Identify which cell holds the provided text, then report its (X, Y) central coordinate. 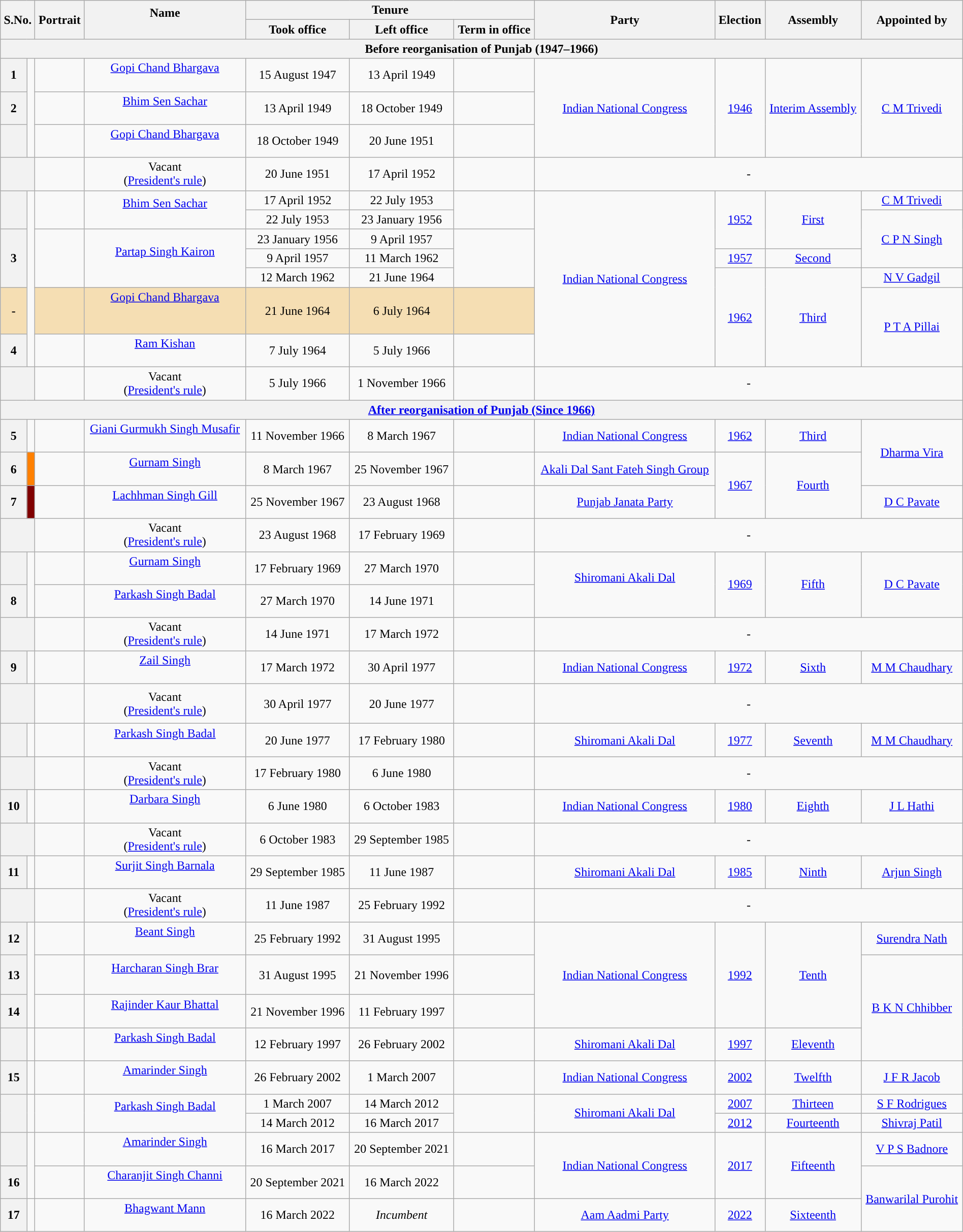
11 March 1962 (401, 258)
Rajinder Kaur Bhattal (165, 1012)
15 August 1947 (298, 75)
Election (741, 20)
Dharma Vira (912, 452)
Thirteen (813, 1104)
N V Gadgil (912, 277)
Fifth (813, 585)
2002 (741, 1078)
11 (14, 872)
2007 (741, 1104)
Harcharan Singh Brar (165, 975)
J L Hathi (912, 806)
Partap Singh Kairon (165, 258)
7 (14, 502)
4 (14, 350)
Darbara Singh (165, 806)
After reorganisation of Punjab (Since 1966) (482, 410)
Shivraj Patil (912, 1123)
P T A Pillai (912, 327)
Appointed by (912, 20)
15 (14, 1078)
6 July 1964 (401, 311)
13 (14, 975)
2012 (741, 1123)
Arjun Singh (912, 872)
Charanjit Singh Channi (165, 1182)
10 (14, 806)
2 (14, 108)
12 February 1997 (298, 1044)
1992 (741, 975)
1 (14, 75)
J F R Jacob (912, 1078)
C P N Singh (912, 239)
Bhagwant Mann (165, 1215)
Left office (401, 29)
Surjit Singh Barnala (165, 872)
1969 (741, 585)
Portrait (60, 20)
5 (14, 436)
Sixth (813, 667)
Fourth (813, 485)
17 (14, 1215)
Ninth (813, 872)
Sixteenth (813, 1215)
1997 (741, 1044)
Lachhman Singh Gill (165, 502)
Interim Assembly (813, 108)
9 (14, 667)
B K N Chhibber (912, 1008)
Eleventh (813, 1044)
Giani Gurmukh Singh Musafir (165, 436)
1957 (741, 258)
1977 (741, 740)
Aam Aadmi Party (625, 1215)
1980 (741, 806)
1 November 1966 (401, 384)
12 (14, 938)
First (813, 219)
3 (14, 258)
Fifteenth (813, 1165)
14 (14, 1012)
Before reorganisation of Punjab (1947–1966) (482, 49)
11 February 1997 (401, 1012)
7 July 1964 (298, 350)
Party (625, 20)
1967 (741, 485)
11 November 1966 (298, 436)
Tenure (390, 10)
V P S Badnore (912, 1149)
Twelfth (813, 1078)
Seventh (813, 740)
Surendra Nath (912, 938)
Punjab Janata Party (625, 502)
Tenth (813, 975)
16 (14, 1182)
Second (813, 258)
1985 (741, 872)
Zail Singh (165, 667)
S F Rodrigues (912, 1104)
Name (165, 20)
Beant Singh (165, 938)
Term in office (494, 29)
Took office (298, 29)
Akali Dal Sant Fateh Singh Group (625, 469)
Assembly (813, 20)
Fourteenth (813, 1123)
Ram Kishan (165, 350)
2022 (741, 1215)
1946 (741, 108)
Eighth (813, 806)
1972 (741, 667)
6 (14, 469)
Banwarilal Purohit (912, 1198)
S.No. (18, 20)
Incumbent (401, 1215)
1952 (741, 219)
8 (14, 601)
12 March 1962 (298, 277)
2017 (741, 1165)
